Locate the cell with the specified text and output its [X, Y] center coordinate. 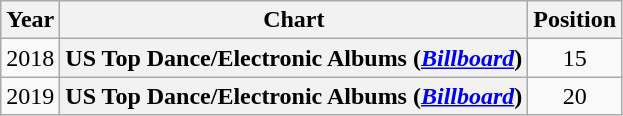
20 [575, 96]
15 [575, 58]
Position [575, 20]
2019 [30, 96]
Year [30, 20]
2018 [30, 58]
Chart [294, 20]
